Return the (x, y) coordinate for the center point of the cell that contains the specified text.  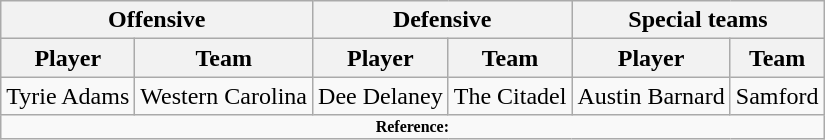
Samford (777, 96)
Tyrie Adams (68, 96)
Western Carolina (224, 96)
Offensive (157, 20)
Defensive (442, 20)
Special teams (698, 20)
Austin Barnard (651, 96)
Reference: (412, 127)
Dee Delaney (381, 96)
The Citadel (510, 96)
